Locate the cell with the specified text and output its (x, y) center coordinate. 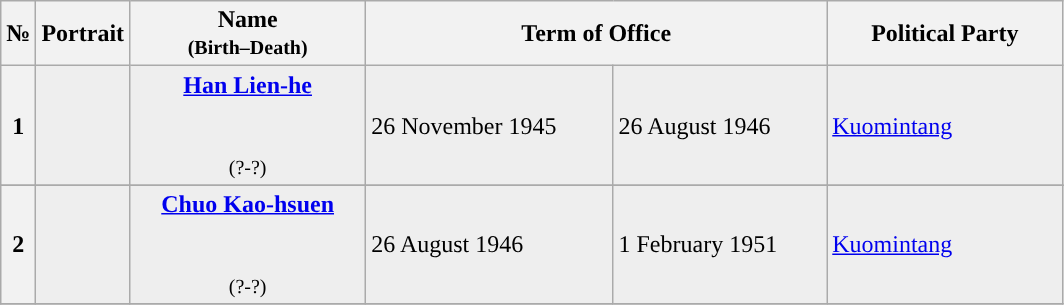
1 February 1951 (720, 244)
№ (18, 34)
Portrait (83, 34)
26 November 1945 (490, 126)
2 (18, 244)
1 (18, 126)
Term of Office (596, 34)
Chuo Kao-hsuen(?-?) (248, 244)
Han Lien-he(?-?) (248, 126)
Political Party (945, 34)
Name(Birth–Death) (248, 34)
